Search for the cell housing the specified text and yield its (x, y) center coordinate. 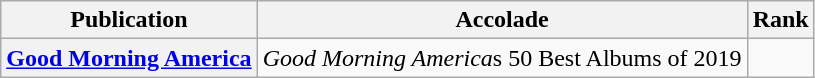
Publication (129, 20)
Rank (780, 20)
Accolade (502, 20)
Good Morning America (129, 58)
Good Morning Americas 50 Best Albums of 2019 (502, 58)
